From the cell containing the given text, extract its center point as [X, Y] coordinate. 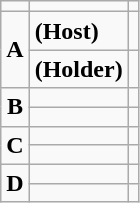
B [15, 107]
D [15, 183]
A [15, 50]
(Host) [78, 31]
(Holder) [78, 69]
C [15, 145]
